Scan for the cell matching the given text and deliver its [x, y] coordinate at center. 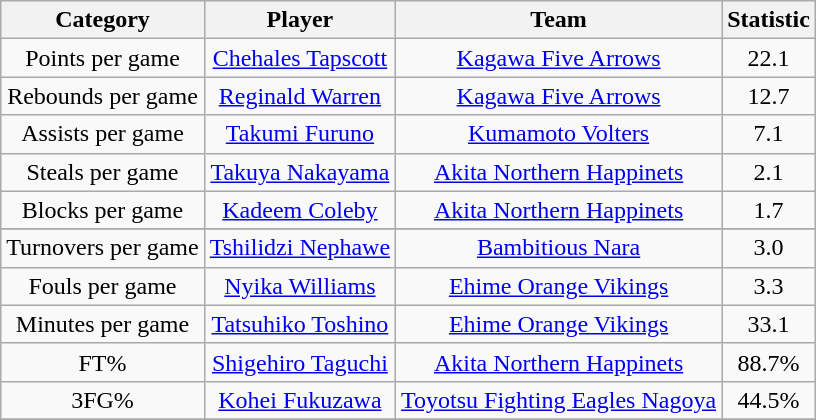
44.5% [769, 400]
Minutes per game [102, 324]
33.1 [769, 324]
88.7% [769, 362]
Toyotsu Fighting Eagles Nagoya [559, 400]
2.1 [769, 172]
Player [300, 20]
Nyika Williams [300, 286]
Chehales Tapscott [300, 58]
Tatsuhiko Toshino [300, 324]
Fouls per game [102, 286]
Steals per game [102, 172]
Tshilidzi Nephawe [300, 248]
Kumamoto Volters [559, 134]
12.7 [769, 96]
Points per game [102, 58]
Category [102, 20]
3.3 [769, 286]
Kohei Fukuzawa [300, 400]
Turnovers per game [102, 248]
Assists per game [102, 134]
Takumi Furuno [300, 134]
Takuya Nakayama [300, 172]
7.1 [769, 134]
Shigehiro Taguchi [300, 362]
Kadeem Coleby [300, 210]
3.0 [769, 248]
Team [559, 20]
1.7 [769, 210]
22.1 [769, 58]
Rebounds per game [102, 96]
Bambitious Nara [559, 248]
3FG% [102, 400]
Reginald Warren [300, 96]
Blocks per game [102, 210]
Statistic [769, 20]
FT% [102, 362]
